From the cell containing the given text, extract its center point as [x, y] coordinate. 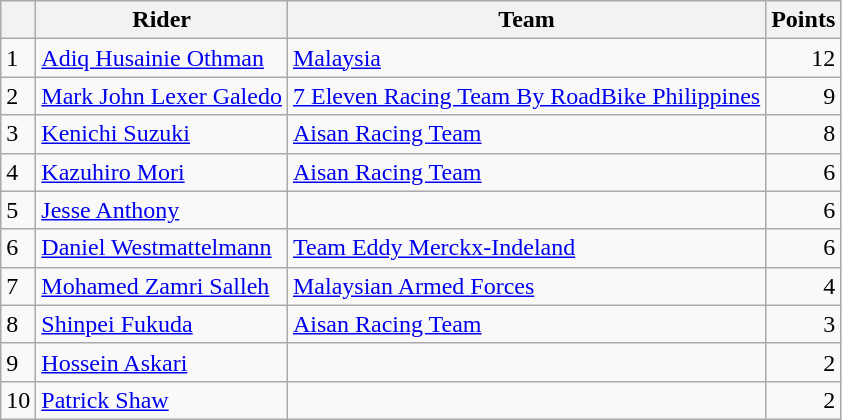
7 Eleven Racing Team By RoadBike Philippines [526, 96]
Hossein Askari [162, 362]
5 [18, 210]
Team [526, 20]
1 [18, 58]
Malaysia [526, 58]
Rider [162, 20]
Mark John Lexer Galedo [162, 96]
Jesse Anthony [162, 210]
7 [18, 286]
Daniel Westmattelmann [162, 248]
Points [804, 20]
12 [804, 58]
Shinpei Fukuda [162, 324]
Team Eddy Merckx-Indeland [526, 248]
Malaysian Armed Forces [526, 286]
Adiq Husainie Othman [162, 58]
10 [18, 400]
Kenichi Suzuki [162, 134]
Mohamed Zamri Salleh [162, 286]
Patrick Shaw [162, 400]
Kazuhiro Mori [162, 172]
